Detect which cell encompasses the target text, then output its [x, y] center coordinate. 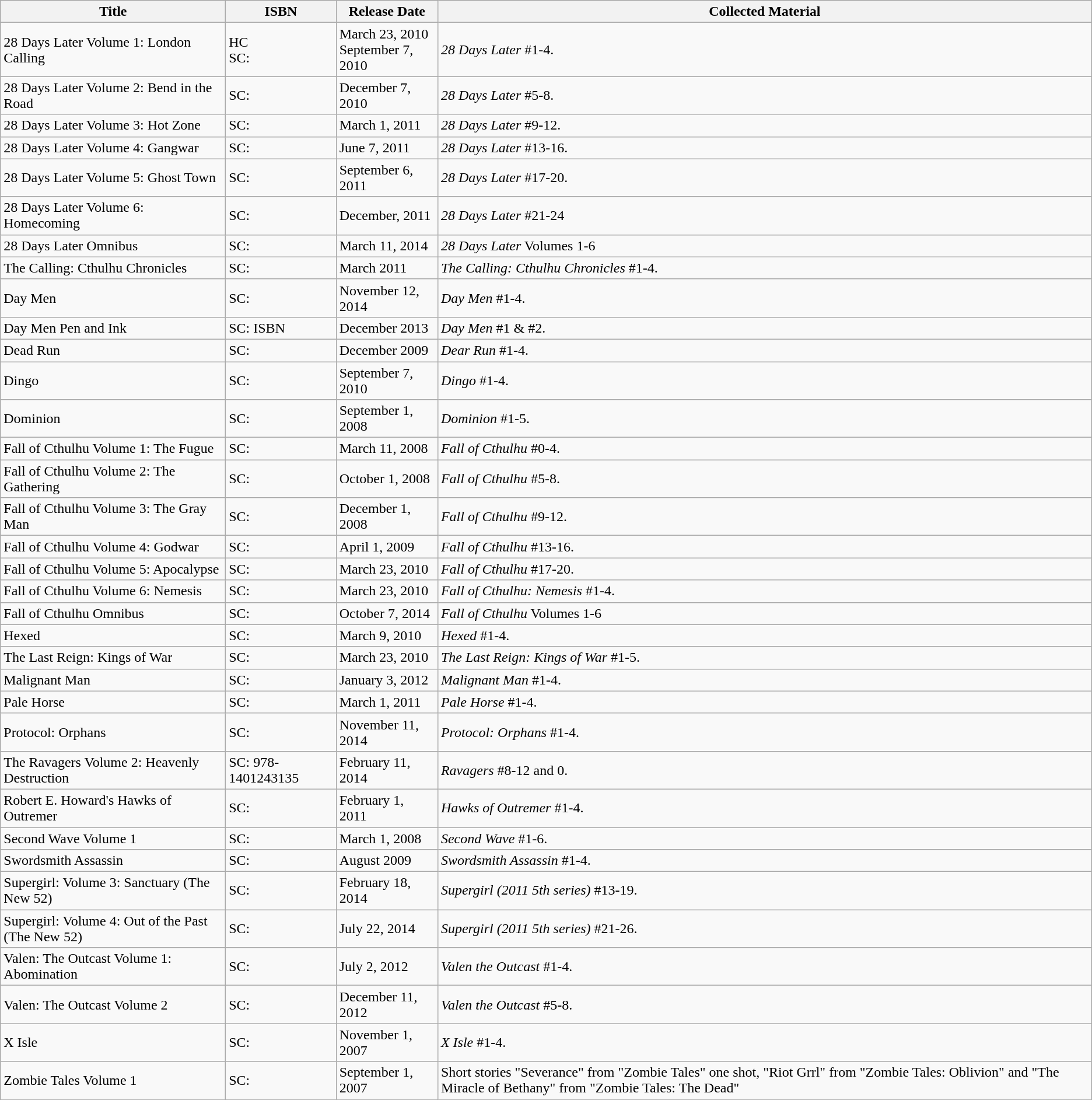
November 11, 2014 [387, 732]
28 Days Later #1-4. [764, 50]
Dingo [113, 380]
Dear Run #1-4. [764, 350]
December 2013 [387, 328]
28 Days Later Volume 3: Hot Zone [113, 125]
X Isle #1-4. [764, 1042]
Valen the Outcast #5-8. [764, 1005]
Valen: The Outcast Volume 1: Abomination [113, 966]
Supergirl (2011 5th series) #21-26. [764, 929]
Dead Run [113, 350]
Fall of Cthulhu Volume 5: Apocalypse [113, 569]
Protocol: Orphans [113, 732]
March 11, 2014 [387, 246]
Malignant Man [113, 680]
28 Days Later #13-16. [764, 148]
Fall of Cthulhu Volume 4: Godwar [113, 547]
The Last Reign: Kings of War #1-5. [764, 658]
October 7, 2014 [387, 613]
September 6, 2011 [387, 177]
December 7, 2010 [387, 96]
28 Days Later #21-24 [764, 216]
Fall of Cthulhu Volumes 1-6 [764, 613]
Release Date [387, 12]
December, 2011 [387, 216]
Pale Horse #1-4. [764, 702]
January 3, 2012 [387, 680]
February 11, 2014 [387, 770]
HC SC: [281, 50]
April 1, 2009 [387, 547]
ISBN [281, 12]
SC: ISBN [281, 328]
December 11, 2012 [387, 1005]
Hexed #1-4. [764, 635]
February 18, 2014 [387, 891]
X Isle [113, 1042]
February 1, 2011 [387, 808]
November 12, 2014 [387, 298]
Dominion [113, 419]
Fall of Cthulhu Volume 6: Nemesis [113, 591]
March 1, 2008 [387, 839]
28 Days Later Volume 1: London Calling [113, 50]
March 9, 2010 [387, 635]
December 2009 [387, 350]
Valen: The Outcast Volume 2 [113, 1005]
Hawks of Outremer #1-4. [764, 808]
28 Days Later Volume 5: Ghost Town [113, 177]
Fall of Cthulhu #5-8. [764, 479]
28 Days Later Volumes 1-6 [764, 246]
September 1, 2008 [387, 419]
28 Days Later Volume 2: Bend in the Road [113, 96]
March 23, 2010September 7, 2010 [387, 50]
Dingo #1-4. [764, 380]
Fall of Cthulhu Volume 1: The Fugue [113, 449]
October 1, 2008 [387, 479]
Protocol: Orphans #1-4. [764, 732]
Fall of Cthulhu #0-4. [764, 449]
Fall of Cthulhu Volume 3: The Gray Man [113, 517]
Collected Material [764, 12]
Fall of Cthulhu #9-12. [764, 517]
Ravagers #8-12 and 0. [764, 770]
28 Days Later Omnibus [113, 246]
Second Wave #1-6. [764, 839]
28 Days Later #9-12. [764, 125]
Supergirl (2011 5th series) #13-19. [764, 891]
July 22, 2014 [387, 929]
The Ravagers Volume 2: Heavenly Destruction [113, 770]
Zombie Tales Volume 1 [113, 1081]
Swordsmith Assassin #1-4. [764, 861]
Malignant Man #1-4. [764, 680]
September 1, 2007 [387, 1081]
Hexed [113, 635]
March 11, 2008 [387, 449]
Robert E. Howard's Hawks of Outremer [113, 808]
Day Men Pen and Ink [113, 328]
November 1, 2007 [387, 1042]
Dominion #1-5. [764, 419]
Day Men #1-4. [764, 298]
28 Days Later Volume 6: Homecoming [113, 216]
The Last Reign: Kings of War [113, 658]
Valen the Outcast #1-4. [764, 966]
SC: 978-1401243135 [281, 770]
The Calling: Cthulhu Chronicles [113, 268]
Fall of Cthulhu Volume 2: The Gathering [113, 479]
Pale Horse [113, 702]
Day Men [113, 298]
August 2009 [387, 861]
Fall of Cthulhu Omnibus [113, 613]
March 2011 [387, 268]
Fall of Cthulhu: Nemesis #1-4. [764, 591]
Fall of Cthulhu #17-20. [764, 569]
December 1, 2008 [387, 517]
July 2, 2012 [387, 966]
Fall of Cthulhu #13-16. [764, 547]
Day Men #1 & #2. [764, 328]
The Calling: Cthulhu Chronicles #1-4. [764, 268]
Supergirl: Volume 4: Out of the Past (The New 52) [113, 929]
September 7, 2010 [387, 380]
Swordsmith Assassin [113, 861]
28 Days Later #17-20. [764, 177]
28 Days Later #5-8. [764, 96]
Supergirl: Volume 3: Sanctuary (The New 52) [113, 891]
Title [113, 12]
28 Days Later Volume 4: Gangwar [113, 148]
Second Wave Volume 1 [113, 839]
June 7, 2011 [387, 148]
